Determine the (x, y) coordinate at the center of the cell enclosing the given text.  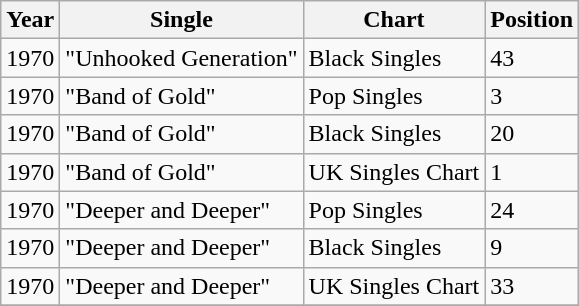
Position (532, 20)
24 (532, 210)
Single (182, 20)
1 (532, 172)
Chart (394, 20)
Year (30, 20)
"Unhooked Generation" (182, 58)
33 (532, 286)
3 (532, 96)
9 (532, 248)
20 (532, 134)
43 (532, 58)
